Extract the [X, Y] coordinate from the center of the cell holding the provided text.  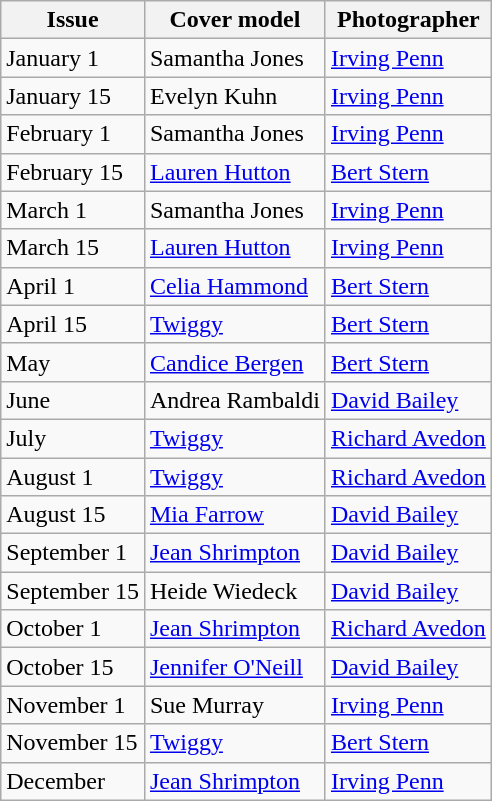
Candice Bergen [234, 362]
March 15 [73, 248]
December [73, 781]
July [73, 438]
May [73, 362]
June [73, 400]
November 15 [73, 743]
October 1 [73, 629]
Evelyn Kuhn [234, 96]
Photographer [408, 20]
Cover model [234, 20]
October 15 [73, 667]
Sue Murray [234, 705]
September 1 [73, 553]
Heide Wiedeck [234, 591]
January 1 [73, 58]
Mia Farrow [234, 515]
April 1 [73, 286]
February 15 [73, 172]
March 1 [73, 210]
August 15 [73, 515]
November 1 [73, 705]
Jennifer O'Neill [234, 667]
April 15 [73, 324]
August 1 [73, 477]
February 1 [73, 134]
September 15 [73, 591]
Issue [73, 20]
Andrea Rambaldi [234, 400]
January 15 [73, 96]
Celia Hammond [234, 286]
